Return (x, y) of the center of cell containing provided text 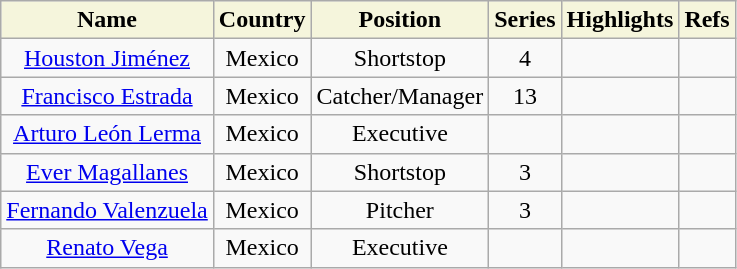
Name (108, 20)
Renato Vega (108, 248)
Series (525, 20)
Francisco Estrada (108, 96)
Position (400, 20)
Houston Jiménez (108, 58)
Catcher/Manager (400, 96)
4 (525, 58)
Country (262, 20)
Refs (707, 20)
Arturo León Lerma (108, 134)
Fernando Valenzuela (108, 210)
Highlights (620, 20)
13 (525, 96)
Ever Magallanes (108, 172)
Pitcher (400, 210)
